Scan for the cell matching the given text and deliver its [x, y] coordinate at center. 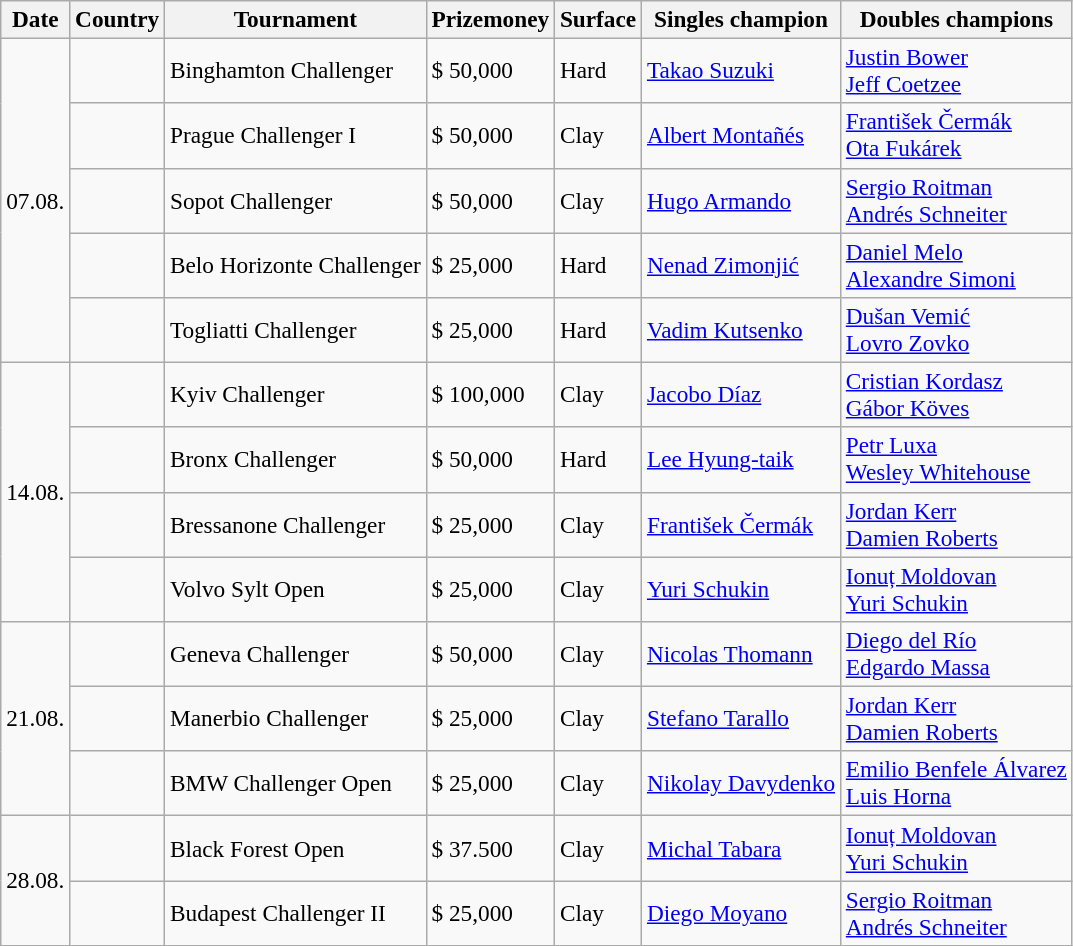
Surface [598, 19]
28.08. [36, 880]
Doubles champions [956, 19]
Jacobo Díaz [742, 394]
Prizemoney [490, 19]
07.08. [36, 200]
Bressanone Challenger [296, 524]
Diego Moyano [742, 912]
Vadim Kutsenko [742, 330]
14.08. [36, 492]
František Čermák [742, 524]
$ 100,000 [490, 394]
Belo Horizonte Challenger [296, 264]
Hugo Armando [742, 200]
BMW Challenger Open [296, 784]
Cristian Kordasz Gábor Köves [956, 394]
Black Forest Open [296, 848]
Nenad Zimonjić [742, 264]
Justin Bower Jeff Coetzee [956, 70]
$ 37.500 [490, 848]
Michal Tabara [742, 848]
Dušan Vemić Lovro Zovko [956, 330]
Tournament [296, 19]
Daniel Melo Alexandre Simoni [956, 264]
Geneva Challenger [296, 654]
Albert Montañés [742, 136]
Kyiv Challenger [296, 394]
Binghamton Challenger [296, 70]
Nikolay Davydenko [742, 784]
Sopot Challenger [296, 200]
Bronx Challenger [296, 460]
František Čermák Ota Fukárek [956, 136]
Budapest Challenger II [296, 912]
Petr Luxa Wesley Whitehouse [956, 460]
Emilio Benfele Álvarez Luis Horna [956, 784]
Stefano Tarallo [742, 718]
Togliatti Challenger [296, 330]
Date [36, 19]
Yuri Schukin [742, 588]
Takao Suzuki [742, 70]
21.08. [36, 718]
Nicolas Thomann [742, 654]
Singles champion [742, 19]
Lee Hyung-taik [742, 460]
Country [118, 19]
Manerbio Challenger [296, 718]
Prague Challenger I [296, 136]
Volvo Sylt Open [296, 588]
Diego del Río Edgardo Massa [956, 654]
